Output the [X, Y] coordinate of the center of the cell containing the given text.  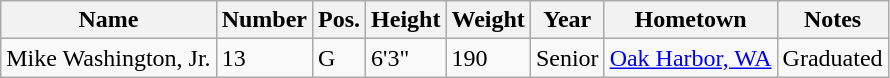
G [340, 58]
Weight [488, 20]
Number [264, 20]
190 [488, 58]
13 [264, 58]
Hometown [690, 20]
Notes [832, 20]
Height [406, 20]
Year [567, 20]
Graduated [832, 58]
Name [108, 20]
Senior [567, 58]
Pos. [340, 20]
Mike Washington, Jr. [108, 58]
Oak Harbor, WA [690, 58]
6'3" [406, 58]
